Find where the given text appears and provide that cell's center as [X, Y] coordinate. 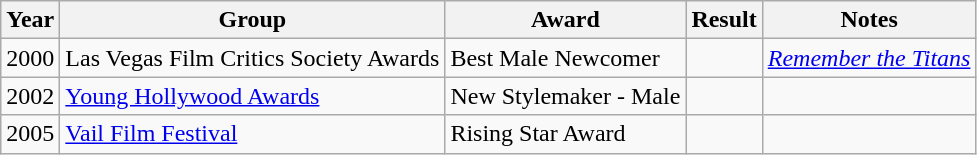
2002 [30, 96]
Year [30, 20]
2000 [30, 58]
Best Male Newcomer [566, 58]
Young Hollywood Awards [252, 96]
Award [566, 20]
Vail Film Festival [252, 134]
Result [724, 20]
Las Vegas Film Critics Society Awards [252, 58]
Rising Star Award [566, 134]
2005 [30, 134]
Group [252, 20]
Remember the Titans [869, 58]
New Stylemaker - Male [566, 96]
Notes [869, 20]
